Scan for the cell matching the given text and deliver its (x, y) coordinate at center. 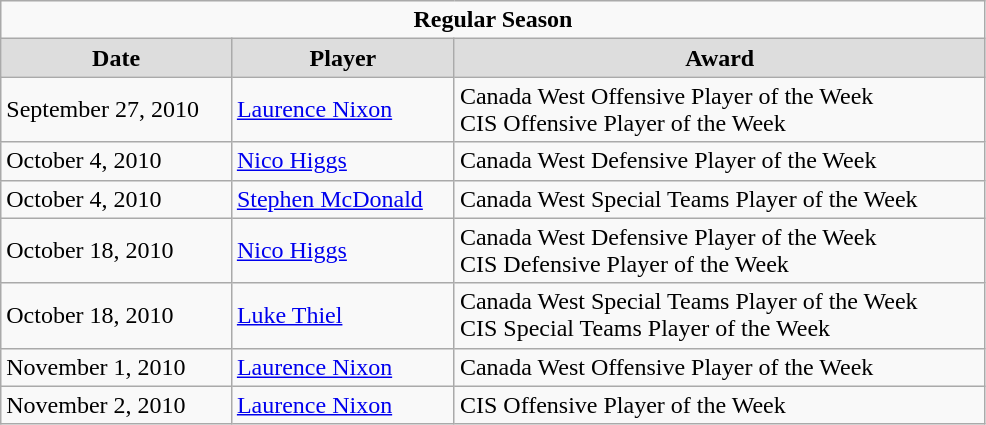
Regular Season (493, 20)
Canada West Defensive Player of the Week (720, 161)
Canada West Special Teams Player of the WeekCIS Special Teams Player of the Week (720, 316)
Canada West Special Teams Player of the Week (720, 199)
Canada West Defensive Player of the WeekCIS Defensive Player of the Week (720, 250)
CIS Offensive Player of the Week (720, 405)
September 27, 2010 (116, 110)
November 1, 2010 (116, 367)
Player (342, 58)
November 2, 2010 (116, 405)
Stephen McDonald (342, 199)
Date (116, 58)
Luke Thiel (342, 316)
Award (720, 58)
Canada West Offensive Player of the Week (720, 367)
Canada West Offensive Player of the WeekCIS Offensive Player of the Week (720, 110)
